Scan for the cell matching the given text and deliver its [X, Y] coordinate at center. 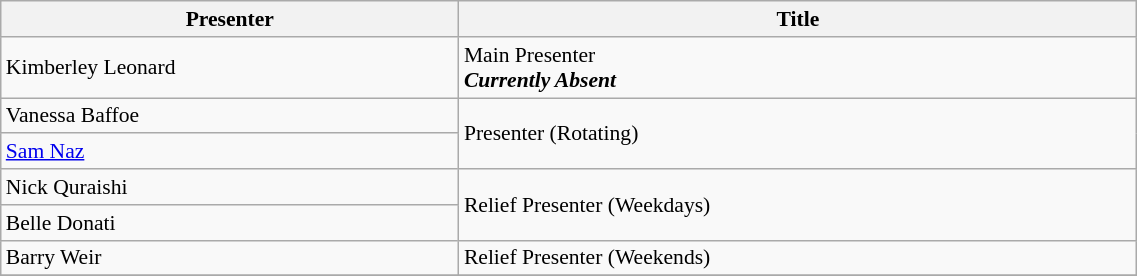
Relief Presenter (Weekdays) [798, 204]
Barry Weir [230, 258]
Relief Presenter (Weekends) [798, 258]
Nick Quraishi [230, 187]
Kimberley Leonard [230, 68]
Title [798, 19]
Presenter (Rotating) [798, 134]
Presenter [230, 19]
Belle Donati [230, 223]
Vanessa Baffoe [230, 116]
Main Presenter Currently Absent [798, 68]
Sam Naz [230, 152]
